Identify which cell holds the provided text, then report its (X, Y) central coordinate. 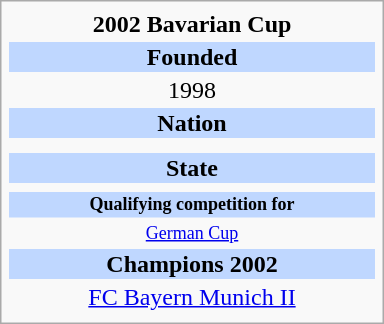
Nation (192, 123)
State (192, 168)
2002 Bavarian Cup (192, 24)
1998 (192, 90)
Champions 2002 (192, 264)
German Cup (192, 234)
FC Bayern Munich II (192, 297)
Qualifying competition for (192, 205)
Founded (192, 57)
